Return the [x, y] coordinate for the center point of the cell that contains the specified text.  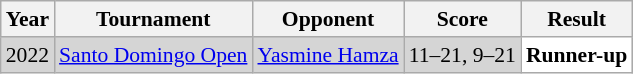
Score [462, 19]
Year [28, 19]
Yasmine Hamza [328, 55]
Result [576, 19]
Opponent [328, 19]
11–21, 9–21 [462, 55]
2022 [28, 55]
Tournament [153, 19]
Santo Domingo Open [153, 55]
Runner-up [576, 55]
